Output the [X, Y] coordinate of the center of the cell containing the given text.  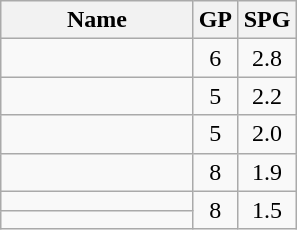
Name [97, 20]
GP [215, 20]
SPG [266, 20]
1.9 [266, 172]
2.8 [266, 58]
6 [215, 58]
2.2 [266, 96]
1.5 [266, 210]
2.0 [266, 134]
